Locate the cell with the specified text and output its (x, y) center coordinate. 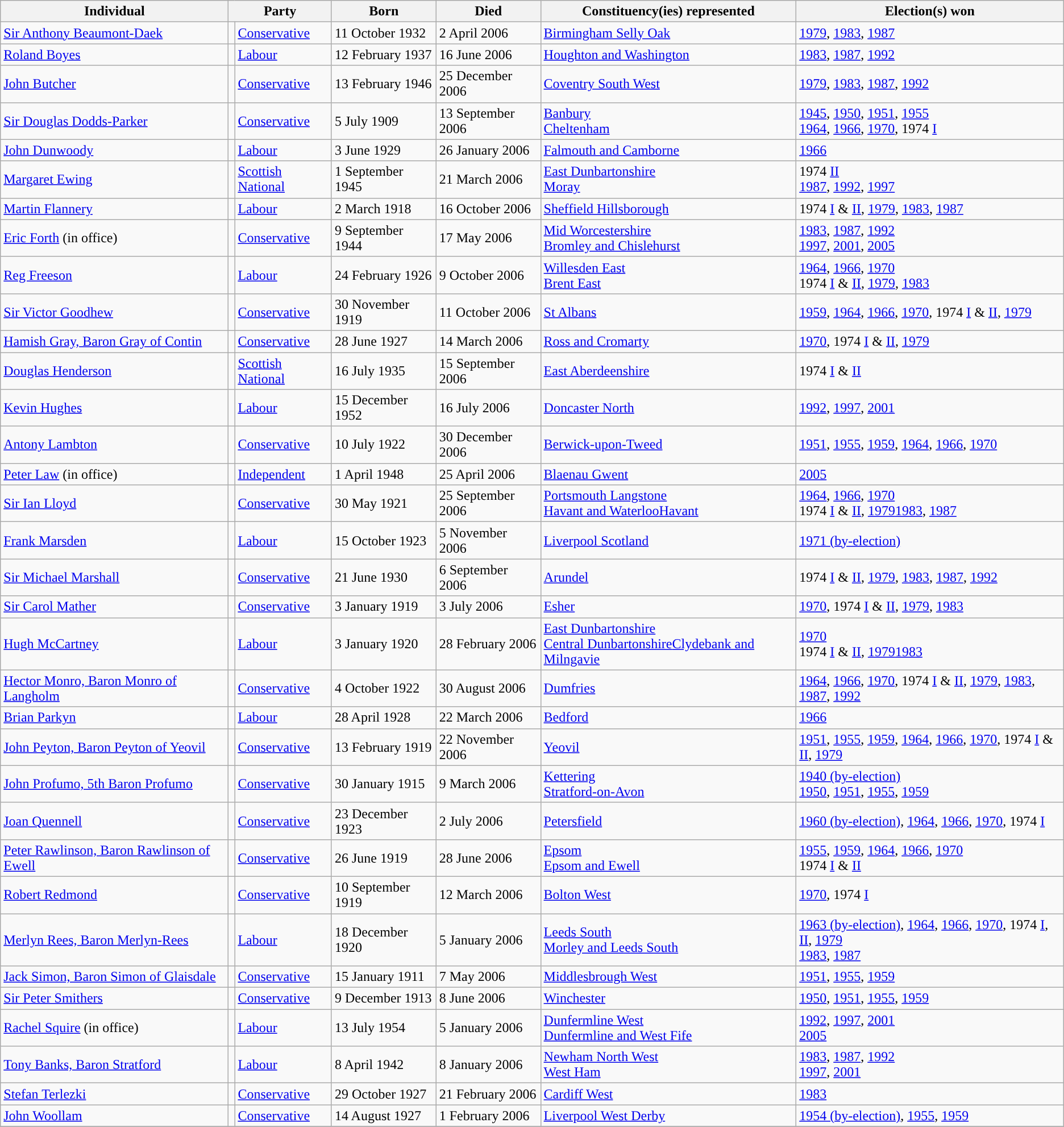
Liverpool West Derby (668, 1116)
4 October 1922 (384, 688)
Eric Forth (in office) (115, 238)
1970, 1974 I & II, 1979, 1983 (930, 607)
John Dunwoody (115, 150)
1964, 1966, 19701974 I & II, 1979, 1983 (930, 275)
Born (384, 11)
11 October 1932 (384, 33)
17 May 2006 (488, 238)
1950, 1951, 1955, 1959 (930, 998)
Reg Freeson (115, 275)
1959, 1964, 1966, 1970, 1974 I & II, 1979 (930, 312)
9 December 1913 (384, 998)
Sir Peter Smithers (115, 998)
Leeds SouthMorley and Leeds South (668, 939)
16 July 2006 (488, 408)
East Aberdeenshire (668, 371)
3 June 1929 (384, 150)
5 July 1909 (384, 121)
1951, 1955, 1959 (930, 977)
23 December 1923 (384, 821)
28 June 2006 (488, 857)
Merlyn Rees, Baron Merlyn-Rees (115, 939)
29 October 1927 (384, 1094)
25 September 2006 (488, 504)
13 February 1946 (384, 84)
St Albans (668, 312)
John Profumo, 5th Baron Profumo (115, 784)
1951, 1955, 1959, 1964, 1966, 1970 (930, 445)
Sir Anthony Beaumont-Daek (115, 33)
Newham North WestWest Ham (668, 1064)
10 September 1919 (384, 895)
Party (280, 11)
Esher (668, 607)
30 May 1921 (384, 504)
EpsomEpsom and Ewell (668, 857)
East DunbartonshireCentral DunbartonshireClydebank and Milngavie (668, 644)
1974 I & II, 1979, 1983, 1987 (930, 209)
22 March 2006 (488, 718)
Joan Quennell (115, 821)
1970, 1974 I & II, 1979 (930, 341)
Sir Victor Goodhew (115, 312)
22 November 2006 (488, 747)
3 January 1919 (384, 607)
12 March 2006 (488, 895)
Bolton West (668, 895)
3 July 2006 (488, 607)
15 October 1923 (384, 540)
Hector Monro, Baron Monro of Langholm (115, 688)
16 July 1935 (384, 371)
1954 (by-election), 1955, 1959 (930, 1116)
Antony Lambton (115, 445)
14 March 2006 (488, 341)
Margaret Ewing (115, 180)
Falmouth and Camborne (668, 150)
2 April 2006 (488, 33)
3 January 1920 (384, 644)
Robert Redmond (115, 895)
1983, 1987, 1992 (930, 55)
KetteringStratford-on-Avon (668, 784)
Liverpool Scotland (668, 540)
Dumfries (668, 688)
7 May 2006 (488, 977)
1963 (by-election), 1964, 1966, 1970, 1974 I, II, 19791983, 1987 (930, 939)
30 August 2006 (488, 688)
9 September 1944 (384, 238)
John Peyton, Baron Peyton of Yeovil (115, 747)
Sir Michael Marshall (115, 578)
Election(s) won (930, 11)
Bedford (668, 718)
Frank Marsden (115, 540)
11 October 2006 (488, 312)
1979, 1983, 1987, 1992 (930, 84)
Peter Law (in office) (115, 474)
1964, 1966, 19701974 I & II, 19791983, 1987 (930, 504)
26 January 2006 (488, 150)
30 January 1915 (384, 784)
13 February 1919 (384, 747)
21 March 2006 (488, 180)
Douglas Henderson (115, 371)
16 October 2006 (488, 209)
21 February 2006 (488, 1094)
Roland Boyes (115, 55)
Brian Parkyn (115, 718)
25 December 2006 (488, 84)
1974 I & II, 1979, 1983, 1987, 1992 (930, 578)
Hamish Gray, Baron Gray of Contin (115, 341)
1974 I & II (930, 371)
Peter Rawlinson, Baron Rawlinson of Ewell (115, 857)
Sir Ian Lloyd (115, 504)
28 February 2006 (488, 644)
12 February 1937 (384, 55)
15 January 1911 (384, 977)
24 February 1926 (384, 275)
1945, 1950, 1951, 19551964, 1966, 1970, 1974 I (930, 121)
Blaenau Gwent (668, 474)
14 August 1927 (384, 1116)
Willesden EastBrent East (668, 275)
John Butcher (115, 84)
9 March 2006 (488, 784)
13 September 2006 (488, 121)
28 April 1928 (384, 718)
Died (488, 11)
BanburyCheltenham (668, 121)
1 February 2006 (488, 1116)
28 June 1927 (384, 341)
Sheffield Hillsborough (668, 209)
1960 (by-election), 1964, 1966, 1970, 1974 I (930, 821)
1951, 1955, 1959, 1964, 1966, 1970, 1974 I & II, 1979 (930, 747)
1940 (by-election)1950, 1951, 1955, 1959 (930, 784)
21 June 1930 (384, 578)
30 November 1919 (384, 312)
1974 II1987, 1992, 1997 (930, 180)
Berwick-upon-Tweed (668, 445)
Doncaster North (668, 408)
Sir Douglas Dodds-Parker (115, 121)
Coventry South West (668, 84)
1 April 1948 (384, 474)
Constituency(ies) represented (668, 11)
19701974 I & II, 19791983 (930, 644)
30 December 2006 (488, 445)
8 January 2006 (488, 1064)
Tony Banks, Baron Stratford (115, 1064)
Martin Flannery (115, 209)
Petersfield (668, 821)
Individual (115, 11)
18 December 1920 (384, 939)
Sir Carol Mather (115, 607)
2005 (930, 474)
1971 (by-election) (930, 540)
Jack Simon, Baron Simon of Glaisdale (115, 977)
Arundel (668, 578)
2 March 1918 (384, 209)
Birmingham Selly Oak (668, 33)
8 June 2006 (488, 998)
1992, 1997, 2001 (930, 408)
Winchester (668, 998)
2 July 2006 (488, 821)
Hugh McCartney (115, 644)
1983, 1987, 19921997, 2001, 2005 (930, 238)
Middlesbrough West (668, 977)
Houghton and Washington (668, 55)
6 September 2006 (488, 578)
15 December 1952 (384, 408)
9 October 2006 (488, 275)
Stefan Terlezki (115, 1094)
Yeovil (668, 747)
13 July 1954 (384, 1028)
1955, 1959, 1964, 1966, 19701974 I & II (930, 857)
Independent (283, 474)
Dunfermline WestDunfermline and West Fife (668, 1028)
Ross and Cromarty (668, 341)
John Woollam (115, 1116)
15 September 2006 (488, 371)
1 September 1945 (384, 180)
1983 (930, 1094)
1992, 1997, 20012005 (930, 1028)
East DunbartonshireMoray (668, 180)
5 November 2006 (488, 540)
1979, 1983, 1987 (930, 33)
Cardiff West (668, 1094)
1964, 1966, 1970, 1974 I & II, 1979, 1983, 1987, 1992 (930, 688)
26 June 1919 (384, 857)
1970, 1974 I (930, 895)
10 July 1922 (384, 445)
Rachel Squire (in office) (115, 1028)
25 April 2006 (488, 474)
Mid WorcestershireBromley and Chislehurst (668, 238)
Portsmouth LangstoneHavant and WaterlooHavant (668, 504)
16 June 2006 (488, 55)
8 April 1942 (384, 1064)
Kevin Hughes (115, 408)
1983, 1987, 19921997, 2001 (930, 1064)
